Output the (x, y) coordinate of the center of the cell containing the given text.  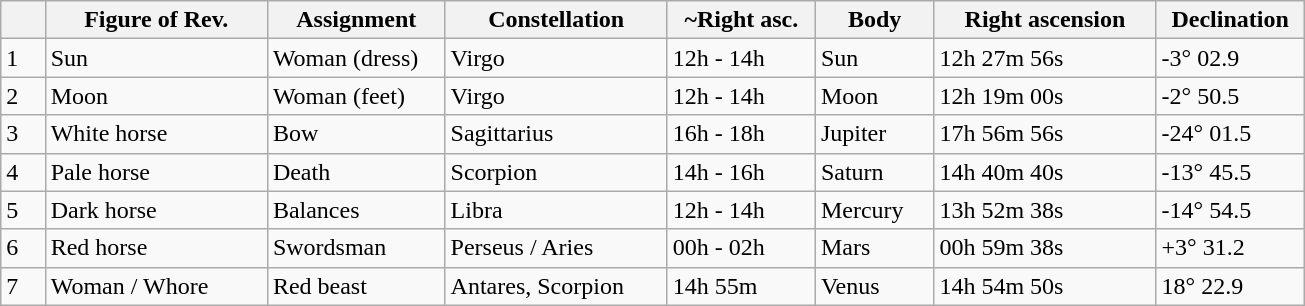
Venus (874, 286)
16h - 18h (741, 134)
Perseus / Aries (556, 248)
Constellation (556, 20)
Assignment (356, 20)
Woman (feet) (356, 96)
3 (23, 134)
+3° 31.2 (1230, 248)
12h 27m 56s (1045, 58)
Bow (356, 134)
14h - 16h (741, 172)
18° 22.9 (1230, 286)
Dark horse (156, 210)
Death (356, 172)
Libra (556, 210)
Declination (1230, 20)
17h 56m 56s (1045, 134)
White horse (156, 134)
Woman (dress) (356, 58)
Right ascension (1045, 20)
Mercury (874, 210)
Red horse (156, 248)
Balances (356, 210)
Antares, Scorpion (556, 286)
Scorpion (556, 172)
Figure of Rev. (156, 20)
13h 52m 38s (1045, 210)
5 (23, 210)
~Right asc. (741, 20)
Jupiter (874, 134)
Swordsman (356, 248)
Red beast (356, 286)
Body (874, 20)
12h 19m 00s (1045, 96)
Mars (874, 248)
4 (23, 172)
Woman / Whore (156, 286)
Saturn (874, 172)
14h 54m 50s (1045, 286)
-14° 54.5 (1230, 210)
2 (23, 96)
-13° 45.5 (1230, 172)
1 (23, 58)
-2° 50.5 (1230, 96)
7 (23, 286)
Pale horse (156, 172)
-24° 01.5 (1230, 134)
00h 59m 38s (1045, 248)
14h 55m (741, 286)
Sagittarius (556, 134)
-3° 02.9 (1230, 58)
14h 40m 40s (1045, 172)
6 (23, 248)
00h - 02h (741, 248)
